Search for the cell housing the specified text and yield its (x, y) center coordinate. 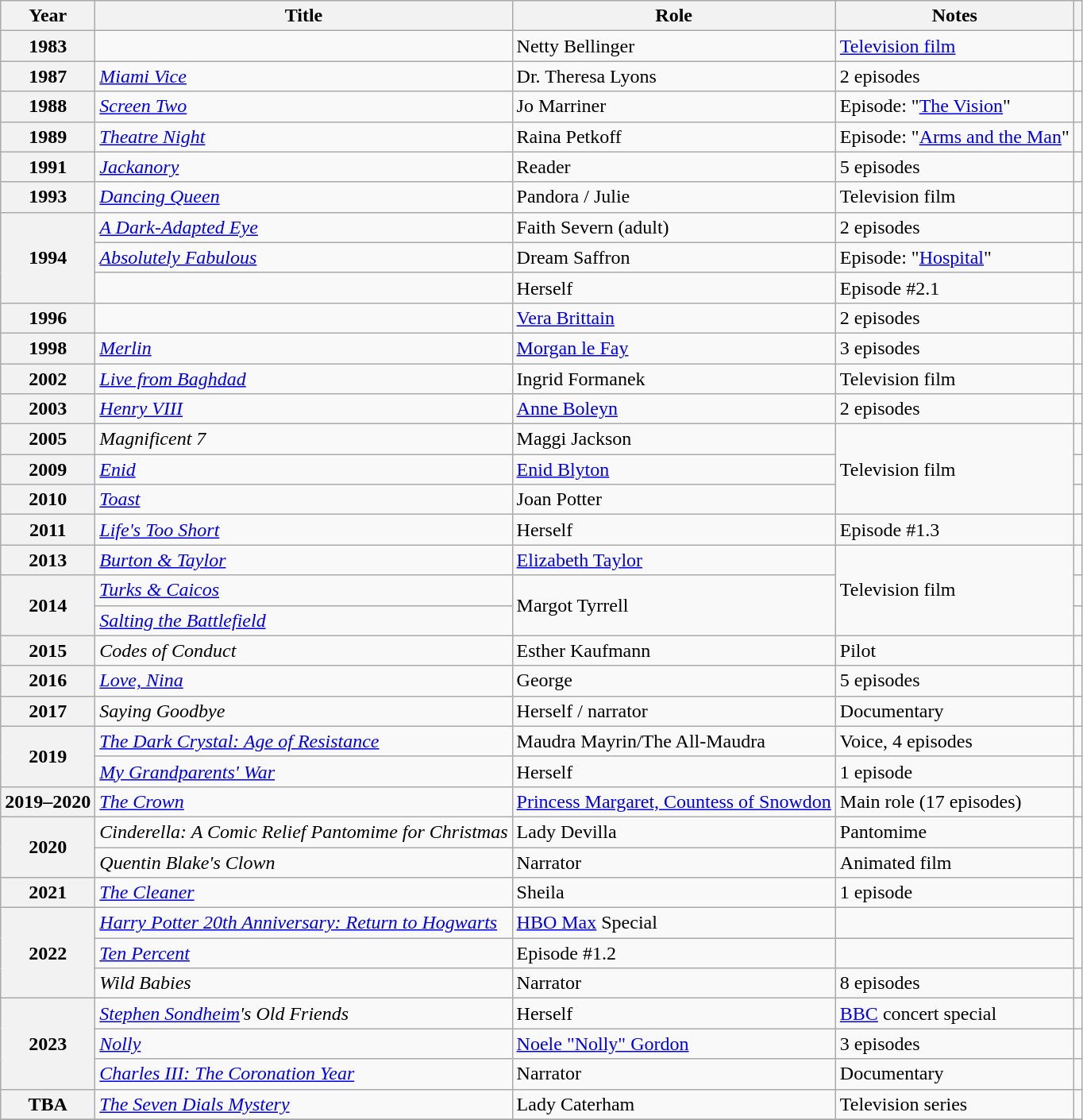
Princess Margaret, Countess of Snowdon (673, 801)
Theatre Night (303, 137)
2023 (48, 1044)
Lady Caterham (673, 1104)
1991 (48, 167)
Salting the Battlefield (303, 620)
Merlin (303, 348)
Reader (673, 167)
Quentin Blake's Clown (303, 862)
Voice, 4 episodes (954, 741)
Maggi Jackson (673, 439)
Codes of Conduct (303, 651)
BBC concert special (954, 1014)
2010 (48, 500)
Screen Two (303, 106)
1987 (48, 76)
Burton & Taylor (303, 560)
Esther Kaufmann (673, 651)
Wild Babies (303, 983)
8 episodes (954, 983)
Enid (303, 469)
Live from Baghdad (303, 379)
Toast (303, 500)
Animated film (954, 862)
Episode: "Arms and the Man" (954, 137)
Morgan le Fay (673, 348)
Dr. Theresa Lyons (673, 76)
Episode #1.3 (954, 530)
Dream Saffron (673, 257)
Saying Goodbye (303, 711)
The Dark Crystal: Age of Resistance (303, 741)
2005 (48, 439)
1993 (48, 197)
Miami Vice (303, 76)
Henry VIII (303, 409)
Role (673, 16)
Television series (954, 1104)
A Dark-Adapted Eye (303, 227)
Raina Petkoff (673, 137)
Cinderella: A Comic Relief Pantomime for Christmas (303, 832)
Joan Potter (673, 500)
2019 (48, 756)
George (673, 681)
Sheila (673, 893)
Harry Potter 20th Anniversary: Return to Hogwarts (303, 923)
Herself / narrator (673, 711)
Faith Severn (adult) (673, 227)
Nolly (303, 1044)
Notes (954, 16)
2017 (48, 711)
Pilot (954, 651)
2014 (48, 605)
Noele "Nolly" Gordon (673, 1044)
Episode: "Hospital" (954, 257)
Ingrid Formanek (673, 379)
Elizabeth Taylor (673, 560)
2003 (48, 409)
Enid Blyton (673, 469)
Lady Devilla (673, 832)
2019–2020 (48, 801)
2021 (48, 893)
Love, Nina (303, 681)
Absolutely Fabulous (303, 257)
1996 (48, 318)
Episode #2.1 (954, 288)
Anne Boleyn (673, 409)
2022 (48, 953)
2020 (48, 847)
Charles III: The Coronation Year (303, 1074)
Jo Marriner (673, 106)
The Cleaner (303, 893)
Dancing Queen (303, 197)
Life's Too Short (303, 530)
The Crown (303, 801)
Magnificent 7 (303, 439)
1998 (48, 348)
2011 (48, 530)
1988 (48, 106)
Ten Percent (303, 953)
1989 (48, 137)
Title (303, 16)
Episode: "The Vision" (954, 106)
Main role (17 episodes) (954, 801)
Stephen Sondheim's Old Friends (303, 1014)
2013 (48, 560)
1994 (48, 257)
Margot Tyrrell (673, 605)
The Seven Dials Mystery (303, 1104)
HBO Max Special (673, 923)
2009 (48, 469)
2002 (48, 379)
2016 (48, 681)
2015 (48, 651)
Jackanory (303, 167)
Maudra Mayrin/The All-Maudra (673, 741)
Pantomime (954, 832)
TBA (48, 1104)
1983 (48, 46)
Pandora / Julie (673, 197)
Episode #1.2 (673, 953)
Year (48, 16)
Vera Brittain (673, 318)
My Grandparents' War (303, 771)
Turks & Caicos (303, 590)
Netty Bellinger (673, 46)
